Search for the cell housing the specified text and yield its [x, y] center coordinate. 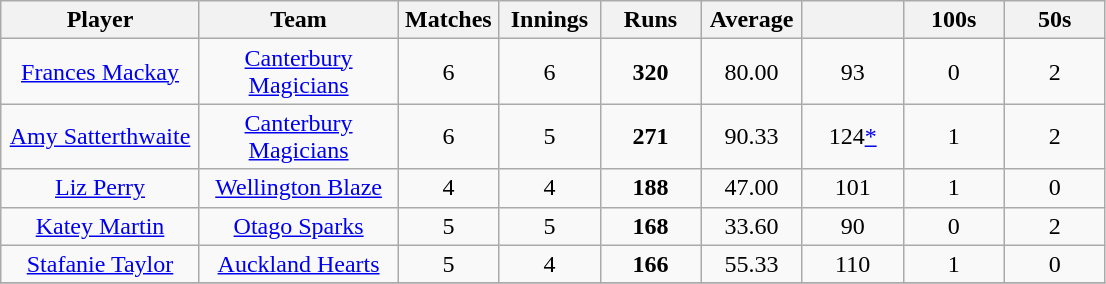
33.60 [752, 226]
Player [100, 20]
101 [852, 188]
100s [954, 20]
50s [1054, 20]
47.00 [752, 188]
320 [650, 72]
Otago Sparks [298, 226]
Stafanie Taylor [100, 264]
110 [852, 264]
168 [650, 226]
Average [752, 20]
Amy Satterthwaite [100, 136]
Team [298, 20]
Runs [650, 20]
124* [852, 136]
271 [650, 136]
188 [650, 188]
Liz Perry [100, 188]
80.00 [752, 72]
90.33 [752, 136]
55.33 [752, 264]
166 [650, 264]
90 [852, 226]
Katey Martin [100, 226]
Auckland Hearts [298, 264]
Wellington Blaze [298, 188]
93 [852, 72]
Matches [448, 20]
Innings [550, 20]
Frances Mackay [100, 72]
